Determine the (x, y) coordinate at the center of the cell enclosing the given text.  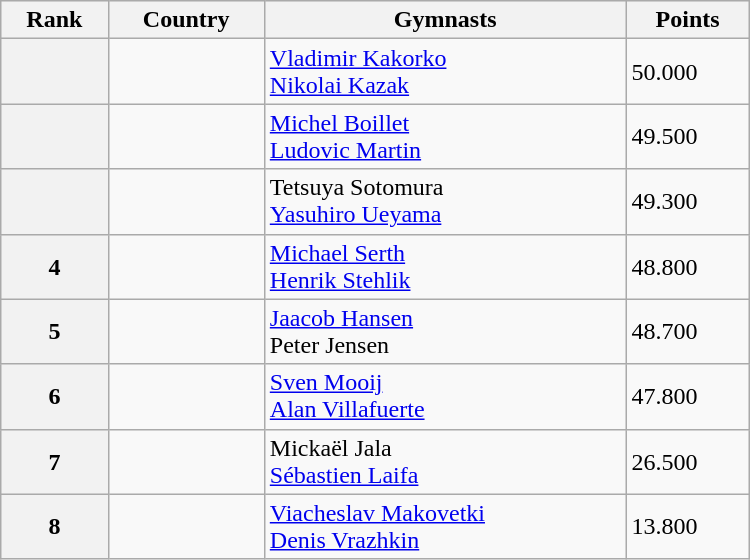
Rank (54, 20)
5 (54, 332)
Tetsuya SotomuraYasuhiro Ueyama (445, 202)
Michael SerthHenrik Stehlik (445, 266)
Country (186, 20)
Vladimir KakorkoNikolai Kazak (445, 72)
Points (688, 20)
47.800 (688, 396)
Gymnasts (445, 20)
48.800 (688, 266)
50.000 (688, 72)
Viacheslav MakovetkiDenis Vrazhkin (445, 526)
Michel BoilletLudovic Martin (445, 136)
Sven MooijAlan Villafuerte (445, 396)
49.500 (688, 136)
4 (54, 266)
7 (54, 462)
13.800 (688, 526)
Mickaël JalaSébastien Laifa (445, 462)
26.500 (688, 462)
Jaacob HansenPeter Jensen (445, 332)
48.700 (688, 332)
8 (54, 526)
6 (54, 396)
49.300 (688, 202)
